Return (x, y) of the center of cell containing provided text 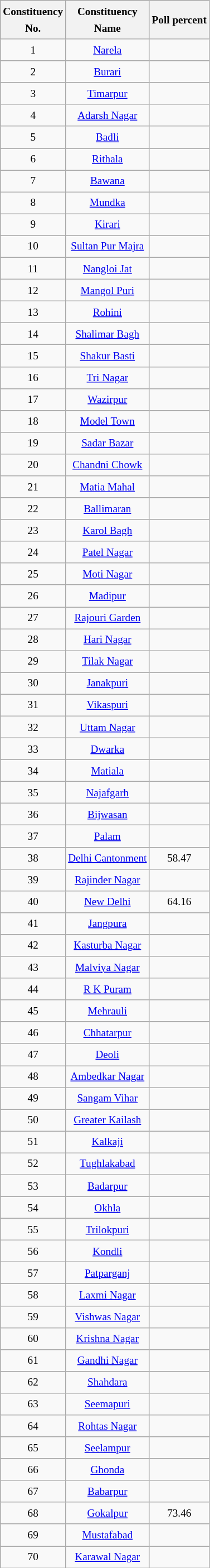
13 (33, 311)
Karol Bagh (108, 530)
Constituency No. (33, 20)
Trilokpuri (108, 1229)
29 (33, 662)
46 (33, 1032)
Chhatarpur (108, 1032)
38 (33, 858)
Gandhi Nagar (108, 1360)
37 (33, 836)
New Delhi (108, 902)
10 (33, 247)
7 (33, 181)
Timarpur (108, 94)
15 (33, 356)
28 (33, 639)
25 (33, 574)
Delhi Cantonment (108, 858)
Palam (108, 836)
Burari (108, 71)
Matiala (108, 770)
34 (33, 770)
Shahdara (108, 1382)
63 (33, 1404)
16 (33, 377)
69 (33, 1535)
Tri Nagar (108, 377)
Gokalpur (108, 1513)
67 (33, 1491)
56 (33, 1251)
6 (33, 158)
57 (33, 1273)
Uttam Nagar (108, 727)
60 (33, 1338)
Constituency Name (108, 20)
Rithala (108, 158)
Tilak Nagar (108, 662)
51 (33, 1142)
47 (33, 1055)
30 (33, 683)
14 (33, 334)
65 (33, 1447)
Laxmi Nagar (108, 1295)
21 (33, 487)
Rohini (108, 311)
Seelampur (108, 1447)
Badarpur (108, 1185)
4 (33, 115)
Janakpuri (108, 683)
Karawal Nagar (108, 1557)
35 (33, 792)
Badli (108, 137)
Okhla (108, 1208)
Rohtas Nagar (108, 1426)
59 (33, 1317)
2 (33, 71)
50 (33, 1120)
Ballimaran (108, 509)
Wazirpur (108, 400)
9 (33, 224)
48 (33, 1076)
Ghonda (108, 1470)
11 (33, 268)
40 (33, 902)
8 (33, 203)
Ambedkar Nagar (108, 1076)
55 (33, 1229)
Dwarka (108, 749)
22 (33, 509)
Mundka (108, 203)
Krishna Nagar (108, 1338)
64 (33, 1426)
17 (33, 400)
66 (33, 1470)
1 (33, 50)
Bawana (108, 181)
3 (33, 94)
54 (33, 1208)
Nangloi Jat (108, 268)
Adarsh Nagar (108, 115)
58 (33, 1295)
58.47 (179, 858)
Seemapuri (108, 1404)
Poll percent (179, 20)
Moti Nagar (108, 574)
Hari Nagar (108, 639)
18 (33, 421)
Kondli (108, 1251)
Vikaspuri (108, 705)
52 (33, 1164)
41 (33, 923)
Najafgarh (108, 792)
Rajinder Nagar (108, 879)
43 (33, 968)
Malviya Nagar (108, 968)
Mangol Puri (108, 290)
Kasturba Nagar (108, 945)
Kalkaji (108, 1142)
39 (33, 879)
42 (33, 945)
Greater Kailash (108, 1120)
Mehrauli (108, 1011)
Mustafabad (108, 1535)
19 (33, 443)
Jangpura (108, 923)
70 (33, 1557)
44 (33, 989)
Patel Nagar (108, 552)
49 (33, 1098)
5 (33, 137)
Vishwas Nagar (108, 1317)
26 (33, 596)
Deoli (108, 1055)
Chandni Chowk (108, 464)
Sadar Bazar (108, 443)
32 (33, 727)
45 (33, 1011)
73.46 (179, 1513)
36 (33, 815)
Sultan Pur Majra (108, 247)
20 (33, 464)
Model Town (108, 421)
Matia Mahal (108, 487)
23 (33, 530)
Tughlakabad (108, 1164)
Narela (108, 50)
64.16 (179, 902)
27 (33, 617)
61 (33, 1360)
68 (33, 1513)
Rajouri Garden (108, 617)
Sangam Vihar (108, 1098)
Bijwasan (108, 815)
12 (33, 290)
62 (33, 1382)
Madipur (108, 596)
53 (33, 1185)
Shalimar Bagh (108, 334)
31 (33, 705)
33 (33, 749)
Shakur Basti (108, 356)
Kirari (108, 224)
Babarpur (108, 1491)
Patparganj (108, 1273)
24 (33, 552)
R K Puram (108, 989)
